From the cell containing the given text, extract its center point as (x, y) coordinate. 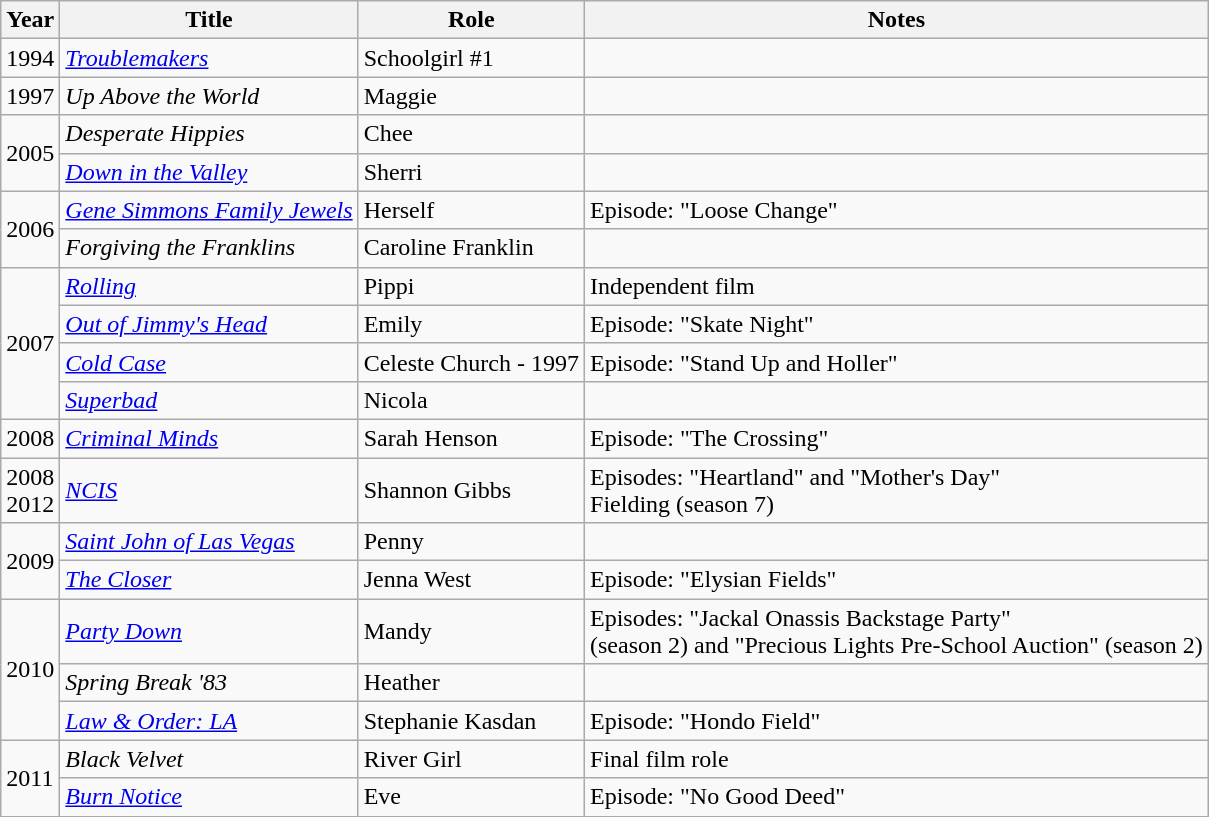
Party Down (209, 632)
Episodes: "Heartland" and "Mother's Day"Fielding (season 7) (897, 490)
1994 (30, 58)
Sherri (471, 172)
Episodes: "Jackal Onassis Backstage Party"(season 2) and "Precious Lights Pre-School Auction" (season 2) (897, 632)
Pippi (471, 286)
Criminal Minds (209, 438)
River Girl (471, 759)
Burn Notice (209, 797)
Notes (897, 20)
Caroline Franklin (471, 248)
Emily (471, 324)
Episode: "Elysian Fields" (897, 580)
NCIS (209, 490)
Cold Case (209, 362)
Chee (471, 134)
Eve (471, 797)
2008 (30, 438)
20082012 (30, 490)
Independent film (897, 286)
Spring Break '83 (209, 683)
Year (30, 20)
Rolling (209, 286)
Penny (471, 542)
Superbad (209, 400)
The Closer (209, 580)
Maggie (471, 96)
Up Above the World (209, 96)
2006 (30, 229)
Law & Order: LA (209, 721)
Heather (471, 683)
2005 (30, 153)
Jenna West (471, 580)
Herself (471, 210)
Sarah Henson (471, 438)
Forgiving the Franklins (209, 248)
Out of Jimmy's Head (209, 324)
1997 (30, 96)
Stephanie Kasdan (471, 721)
Troublemakers (209, 58)
Final film role (897, 759)
Episode: "The Crossing" (897, 438)
Episode: "Skate Night" (897, 324)
Gene Simmons Family Jewels (209, 210)
Episode: "Hondo Field" (897, 721)
2007 (30, 343)
Title (209, 20)
Saint John of Las Vegas (209, 542)
2009 (30, 561)
Episode: "No Good Deed" (897, 797)
Down in the Valley (209, 172)
Nicola (471, 400)
Schoolgirl #1 (471, 58)
2010 (30, 670)
Celeste Church - 1997 (471, 362)
Episode: "Stand Up and Holler" (897, 362)
Role (471, 20)
2011 (30, 778)
Shannon Gibbs (471, 490)
Mandy (471, 632)
Desperate Hippies (209, 134)
Episode: "Loose Change" (897, 210)
Black Velvet (209, 759)
